Determine the [X, Y] coordinate at the center of the cell enclosing the given text.  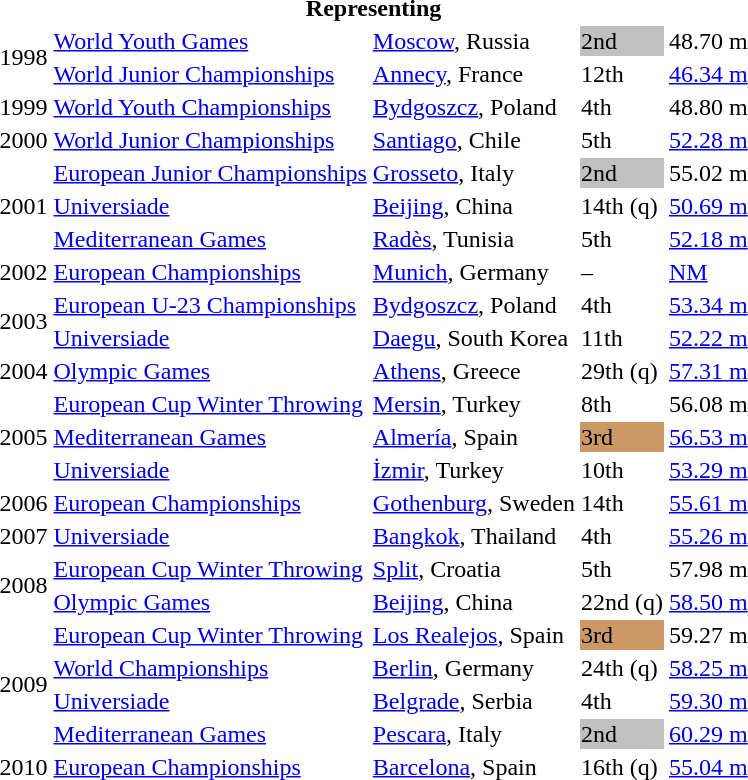
World Championships [210, 668]
29th (q) [622, 371]
Pescara, Italy [474, 734]
Annecy, France [474, 74]
European Junior Championships [210, 173]
Split, Croatia [474, 569]
Munich, Germany [474, 272]
Radès, Tunisia [474, 239]
World Youth Championships [210, 107]
İzmir, Turkey [474, 470]
10th [622, 470]
12th [622, 74]
European U-23 Championships [210, 305]
– [622, 272]
8th [622, 404]
Belgrade, Serbia [474, 701]
Mersin, Turkey [474, 404]
World Youth Games [210, 41]
11th [622, 338]
Los Realejos, Spain [474, 635]
Grosseto, Italy [474, 173]
Gothenburg, Sweden [474, 503]
Santiago, Chile [474, 140]
Bangkok, Thailand [474, 536]
Moscow, Russia [474, 41]
14th (q) [622, 206]
Berlin, Germany [474, 668]
24th (q) [622, 668]
Athens, Greece [474, 371]
22nd (q) [622, 602]
Almería, Spain [474, 437]
Daegu, South Korea [474, 338]
14th [622, 503]
